Locate the cell with the specified text and output its [X, Y] center coordinate. 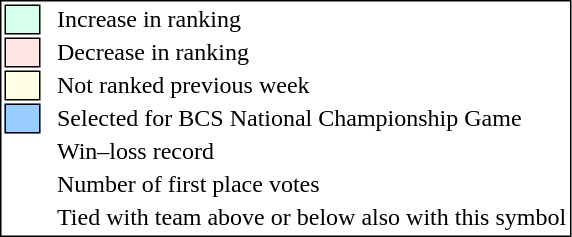
Number of first place votes [312, 185]
Increase in ranking [312, 19]
Selected for BCS National Championship Game [312, 119]
Win–loss record [312, 151]
Tied with team above or below also with this symbol [312, 217]
Decrease in ranking [312, 53]
Not ranked previous week [312, 85]
